Provide the (X, Y) coordinate of the cell's center where the given text is located.  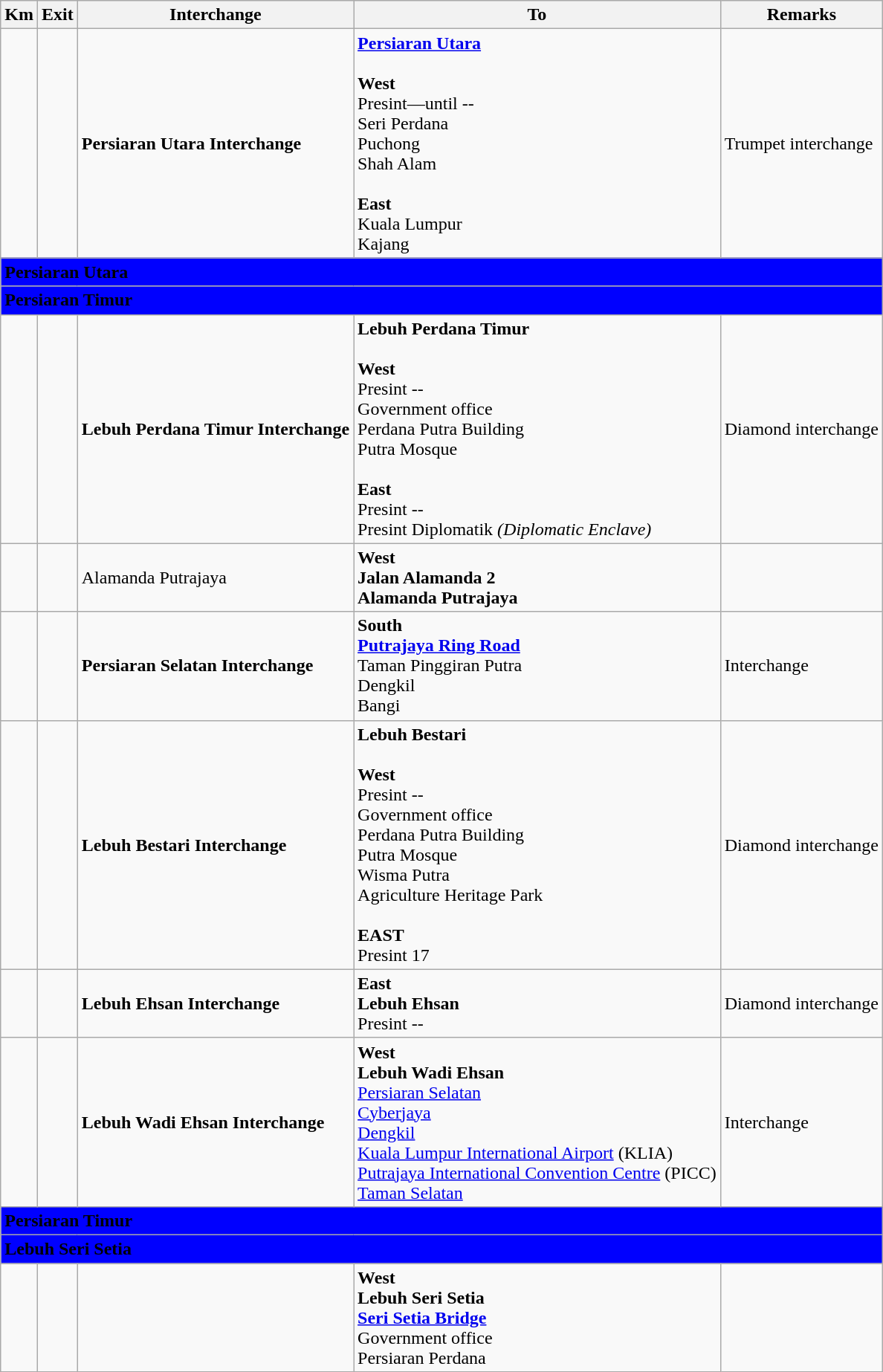
Persiaran Utara Interchange (216, 143)
Trumpet interchange (801, 143)
South Putrajaya Ring RoadTaman Pinggiran PutraDengkilBangi (537, 666)
Lebuh Perdana TimurWestPresint --Government officePerdana Putra BuildingPutra MosqueEastPresint --Presint Diplomatik (Diplomatic Enclave) (537, 429)
WestLebuh Seri SetiaSeri Setia BridgeGovernment officePersiaran Perdana (537, 1318)
Lebuh Bestari Interchange (216, 844)
Lebuh Seri Setia (441, 1249)
Lebuh Wadi Ehsan Interchange (216, 1122)
Lebuh Ehsan Interchange (216, 1003)
To (537, 15)
Persiaran Utara (441, 272)
Alamanda Putrajaya (216, 577)
Km (19, 15)
Lebuh BestariWestPresint --Government officePerdana Putra BuildingPutra MosqueWisma PutraAgriculture Heritage ParkEASTPresint 17 (537, 844)
Remarks (801, 15)
Exit (57, 15)
Lebuh Perdana Timur Interchange (216, 429)
Persiaran Selatan Interchange (216, 666)
EastLebuh EhsanPresint -- (537, 1003)
Persiaran UtaraWestPresint—until --Seri PerdanaPuchongShah AlamEastKuala LumpurKajang (537, 143)
WestJalan Alamanda 2Alamanda Putrajaya (537, 577)
